Find where the given text appears and provide that cell's center as (x, y) coordinate. 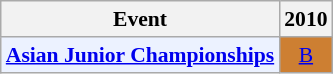
Asian Junior Championships (140, 55)
Event (140, 19)
B (306, 55)
2010 (306, 19)
